For the text-containing cell, return its midpoint in (X, Y) coordinate format. 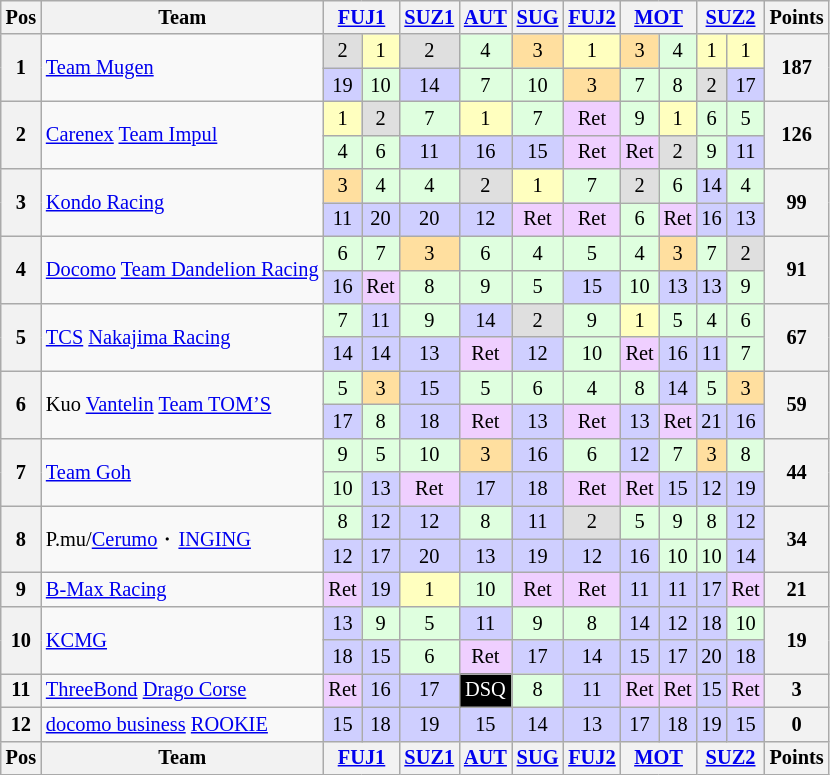
187 (797, 68)
91 (797, 270)
docomo business ROOKIE (182, 724)
ThreeBond Drago Corse (182, 690)
Team Goh (182, 472)
34 (797, 538)
Carenex Team Impul (182, 134)
TCS Nakajima Racing (182, 336)
DSQ (486, 690)
99 (797, 202)
0 (797, 724)
Team Mugen (182, 68)
44 (797, 472)
Docomo Team Dandelion Racing (182, 270)
59 (797, 404)
Kondo Racing (182, 202)
Kuo Vantelin Team TOM’S (182, 404)
KCMG (182, 640)
P.mu/Cerumo・INGING (182, 538)
126 (797, 134)
B-Max Racing (182, 589)
67 (797, 336)
